Extract the (X, Y) coordinate from the center of the cell holding the provided text.  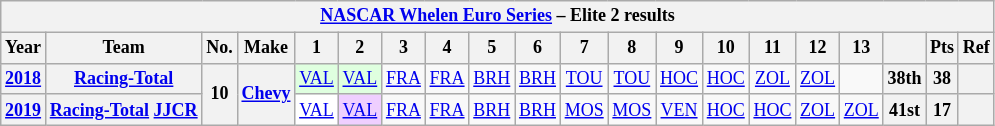
Racing-Total (124, 78)
No. (220, 48)
VEN (680, 110)
2018 (24, 78)
17 (942, 110)
9 (680, 48)
2 (360, 48)
5 (492, 48)
1 (316, 48)
Pts (942, 48)
2019 (24, 110)
NASCAR Whelen Euro Series – Elite 2 results (498, 16)
8 (632, 48)
7 (584, 48)
12 (818, 48)
13 (861, 48)
41st (904, 110)
6 (538, 48)
11 (772, 48)
Chevy (266, 94)
Ref (976, 48)
38 (942, 78)
Year (24, 48)
3 (404, 48)
Racing-Total JJCR (124, 110)
Team (124, 48)
38th (904, 78)
Make (266, 48)
4 (447, 48)
